Return the [x, y] coordinate for the center point of the cell that contains the specified text.  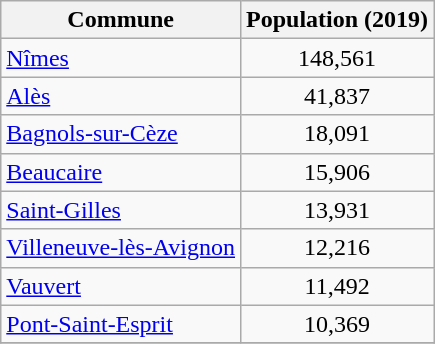
Population (2019) [338, 20]
Commune [121, 20]
Bagnols-sur-Cèze [121, 134]
41,837 [338, 96]
Villeneuve-lès-Avignon [121, 248]
Beaucaire [121, 172]
15,906 [338, 172]
Pont-Saint-Esprit [121, 324]
Saint-Gilles [121, 210]
Vauvert [121, 286]
148,561 [338, 58]
18,091 [338, 134]
12,216 [338, 248]
13,931 [338, 210]
Alès [121, 96]
11,492 [338, 286]
Nîmes [121, 58]
10,369 [338, 324]
